Find where the given text appears and provide that cell's center as (X, Y) coordinate. 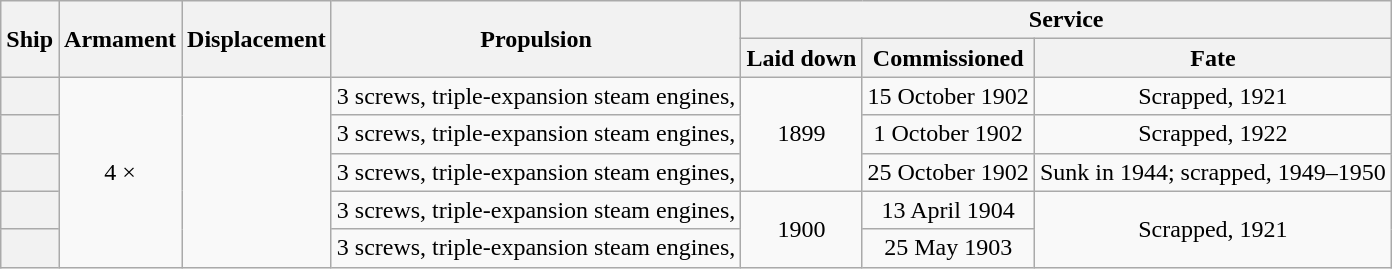
Displacement (257, 39)
Armament (120, 39)
25 October 1902 (948, 172)
13 April 1904 (948, 210)
Service (1066, 20)
1899 (802, 134)
Sunk in 1944; scrapped, 1949–1950 (1212, 172)
15 October 1902 (948, 96)
1900 (802, 229)
Commissioned (948, 58)
25 May 1903 (948, 248)
Fate (1212, 58)
1 October 1902 (948, 134)
Propulsion (536, 39)
Laid down (802, 58)
Ship (30, 39)
4 × (120, 172)
Scrapped, 1922 (1212, 134)
